Capture the cell that displays the provided text and extract its [x, y] central coordinate. 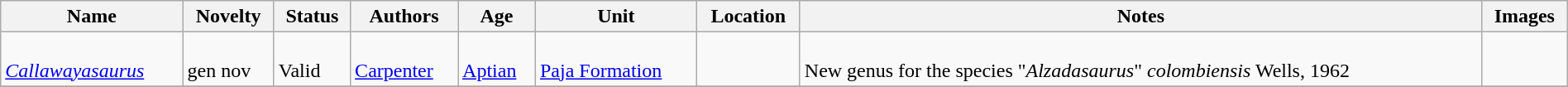
Carpenter [404, 60]
New genus for the species "Alzadasaurus" colombiensis Wells, 1962 [1140, 60]
Unit [615, 17]
Paja Formation [615, 60]
Aptian [497, 60]
gen nov [228, 60]
Novelty [228, 17]
Status [312, 17]
Valid [312, 60]
Location [748, 17]
Name [92, 17]
Images [1524, 17]
Callawayasaurus [92, 60]
Authors [404, 17]
Notes [1140, 17]
Age [497, 17]
